Pinpoint the cell where the given text exists, returning its [x, y] midpoint coordinate. 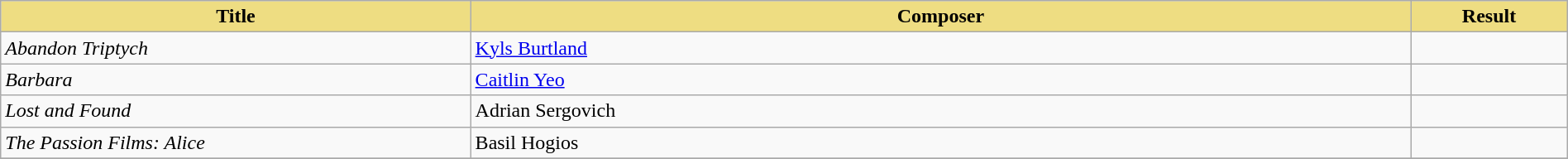
Basil Hogios [941, 142]
Abandon Triptych [236, 48]
The Passion Films: Alice [236, 142]
Kyls Burtland [941, 48]
Adrian Sergovich [941, 111]
Barbara [236, 79]
Lost and Found [236, 111]
Title [236, 17]
Composer [941, 17]
Result [1489, 17]
Caitlin Yeo [941, 79]
